Capture the cell that displays the provided text and extract its (x, y) central coordinate. 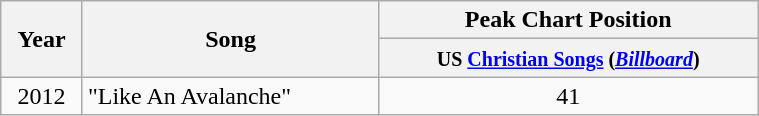
"Like An Avalanche" (230, 96)
Peak Chart Position (568, 20)
2012 (42, 96)
41 (568, 96)
Song (230, 39)
Year (42, 39)
US Christian Songs (Billboard) (568, 58)
